For the text-containing cell, return its midpoint in [x, y] coordinate format. 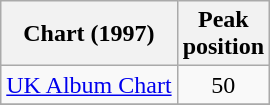
50 [223, 85]
Peakposition [223, 34]
UK Album Chart [89, 85]
Chart (1997) [89, 34]
